From the cell containing the given text, extract its center point as [x, y] coordinate. 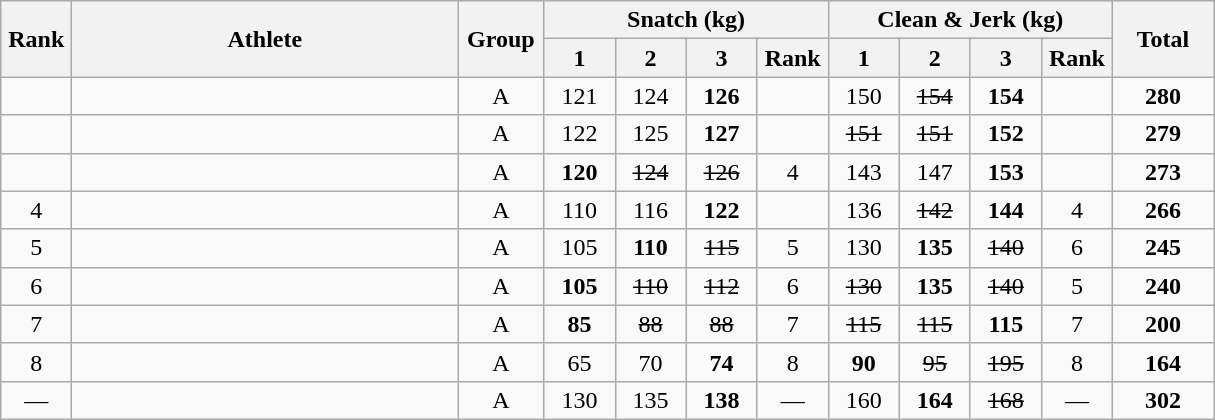
112 [722, 286]
125 [650, 134]
142 [934, 210]
138 [722, 400]
280 [1162, 96]
95 [934, 362]
Total [1162, 39]
127 [722, 134]
143 [864, 172]
153 [1006, 172]
147 [934, 172]
168 [1006, 400]
273 [1162, 172]
121 [580, 96]
116 [650, 210]
245 [1162, 248]
65 [580, 362]
Group [501, 39]
144 [1006, 210]
195 [1006, 362]
Clean & Jerk (kg) [970, 20]
240 [1162, 286]
160 [864, 400]
120 [580, 172]
266 [1162, 210]
136 [864, 210]
150 [864, 96]
90 [864, 362]
74 [722, 362]
70 [650, 362]
Snatch (kg) [686, 20]
Athlete [265, 39]
279 [1162, 134]
85 [580, 324]
200 [1162, 324]
152 [1006, 134]
302 [1162, 400]
